Search for the cell housing the specified text and yield its (X, Y) center coordinate. 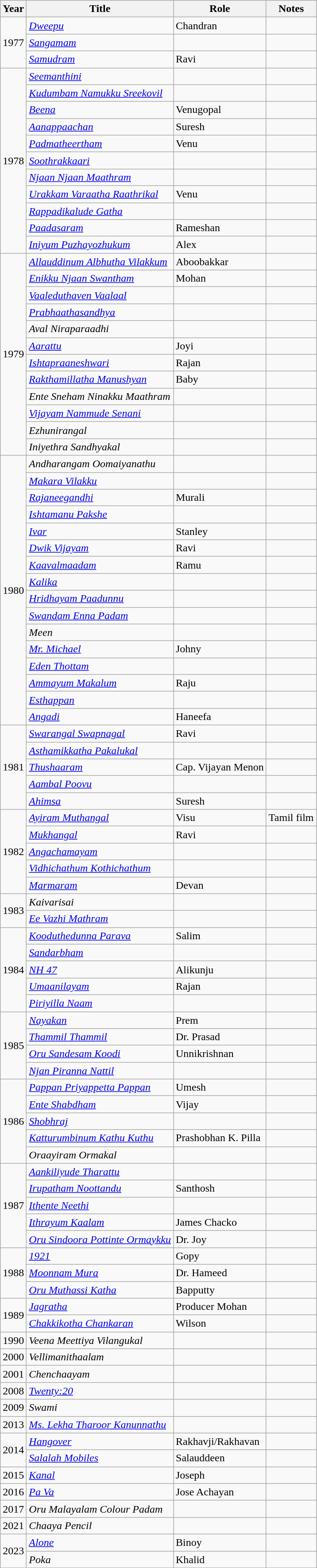
Swandam Enna Padam (100, 616)
Joyi (220, 346)
1978 (13, 160)
NH 47 (100, 969)
1980 (13, 590)
Ivar (100, 531)
2009 (13, 1408)
Ithrayum Kaalam (100, 1222)
Oru Sandesam Koodi (100, 1054)
Katturumbinum Kathu Kuthu (100, 1138)
Salauddeen (220, 1458)
Jose Achayan (220, 1492)
Seemanthini (100, 76)
1921 (100, 1256)
Moonnam Mura (100, 1273)
Sangamam (100, 43)
Nayakan (100, 1020)
Andharangam Oomaiyanathu (100, 464)
Chandran (220, 26)
Ente Shabdham (100, 1104)
Urakkam Varaatha Raathrikal (100, 194)
Cap. Vijayan Menon (220, 767)
1988 (13, 1273)
Kudumbam Namukku Sreekovil (100, 93)
Khalid (220, 1559)
Murali (220, 498)
Vaaleduthaven Vaalaal (100, 295)
Paadasaram (100, 228)
Poka (100, 1559)
Oru Muthassi Katha (100, 1290)
Kooduthedunna Parava (100, 936)
Ishtapraaneshwari (100, 363)
1979 (13, 354)
Rameshan (220, 228)
Twenty:20 (100, 1391)
Mr. Michael (100, 649)
Ammayum Makalum (100, 683)
Jagratha (100, 1307)
Rakhavji/Rakhavan (220, 1441)
Soothrakkaari (100, 160)
Makara Vilakku (100, 480)
Eden Thottam (100, 666)
Year (13, 9)
Ente Sneham Ninakku Maathram (100, 396)
Aarattu (100, 346)
Title (100, 9)
Wilson (220, 1324)
1985 (13, 1045)
Prabhaathasandhya (100, 312)
Shobhraj (100, 1121)
Chenchaayam (100, 1374)
Thushaaram (100, 767)
Ishtamanu Pakshe (100, 515)
2016 (13, 1492)
Chaaya Pencil (100, 1525)
Allauddinum Albhutha Vilakkum (100, 262)
Alex (220, 245)
Vidhichathum Kothichathum (100, 868)
Iniyethra Sandhyakal (100, 447)
Aval Niraparaadhi (100, 329)
Piriyilla Naam (100, 1003)
Aanappaachan (100, 127)
1977 (13, 43)
Ayiram Muthangal (100, 818)
2017 (13, 1509)
Oraayiram Ormakal (100, 1155)
Tamil film (291, 818)
Aankiliyude Tharattu (100, 1172)
Hridhayam Paadunnu (100, 599)
Salalah Mobiles (100, 1458)
Haneefa (220, 716)
Esthappan (100, 700)
Ee Vazhi Mathram (100, 919)
Visu (220, 818)
Dr. Hameed (220, 1273)
Beena (100, 110)
Umesh (220, 1088)
Thammil Thammil (100, 1037)
Angadi (100, 716)
Kaavalmaadam (100, 565)
Oru Sindoora Pottinte Ormaykku (100, 1239)
1981 (13, 767)
Ithente Neethi (100, 1205)
Asthamikkatha Pakalukal (100, 751)
Swami (100, 1408)
1990 (13, 1340)
Rajaneegandhi (100, 498)
Prashobhan K. Pilla (220, 1138)
Unnikrishnan (220, 1054)
Vellimanithaalam (100, 1357)
Pa Va (100, 1492)
Samudram (100, 59)
Role (220, 9)
Ahimsa (100, 801)
Kaivarisai (100, 902)
Ezhunirangal (100, 430)
Devan (220, 885)
Raju (220, 683)
1983 (13, 910)
Rakthamillatha Manushyan (100, 379)
Alikunju (220, 969)
Marmaram (100, 885)
Alone (100, 1542)
1989 (13, 1315)
Dr. Prasad (220, 1037)
Chakkikotha Chankaran (100, 1324)
Joseph (220, 1475)
Hangover (100, 1441)
Rappadikalude Gatha (100, 211)
2013 (13, 1425)
Meen (100, 632)
Johny (220, 649)
Ms. Lekha Tharoor Kanunnathu (100, 1425)
Vijayam Nammude Senani (100, 413)
Ramu (220, 565)
Angachamayam (100, 852)
Swarangal Swapnagal (100, 733)
1982 (13, 852)
Dweepu (100, 26)
Santhosh (220, 1189)
Njan Piranna Nattil (100, 1071)
Irupatham Noottandu (100, 1189)
Vijay (220, 1104)
Oru Malayalam Colour Padam (100, 1509)
Dwik Vijayam (100, 548)
Padmatheertham (100, 143)
Mukhangal (100, 835)
Bapputty (220, 1290)
Binoy (220, 1542)
1984 (13, 969)
Aambal Poovu (100, 784)
James Chacko (220, 1222)
Stanley (220, 531)
2015 (13, 1475)
Producer Mohan (220, 1307)
Notes (291, 9)
Umaanilayam (100, 986)
Kalika (100, 582)
Gopy (220, 1256)
1987 (13, 1205)
2000 (13, 1357)
Dr. Joy (220, 1239)
2014 (13, 1450)
Salim (220, 936)
2008 (13, 1391)
Sandarbham (100, 952)
Veena Meettiya Vilangukal (100, 1340)
Kanal (100, 1475)
2023 (13, 1551)
Pappan Priyappetta Pappan (100, 1088)
Aboobakkar (220, 262)
Prem (220, 1020)
Mohan (220, 279)
Iniyum Puzhayozhukum (100, 245)
Enikku Njaan Swantham (100, 279)
1986 (13, 1121)
2001 (13, 1374)
Venugopal (220, 110)
2021 (13, 1525)
Baby (220, 379)
Njaan Njaan Maathram (100, 177)
